Pinpoint the cell where the given text exists, returning its (X, Y) midpoint coordinate. 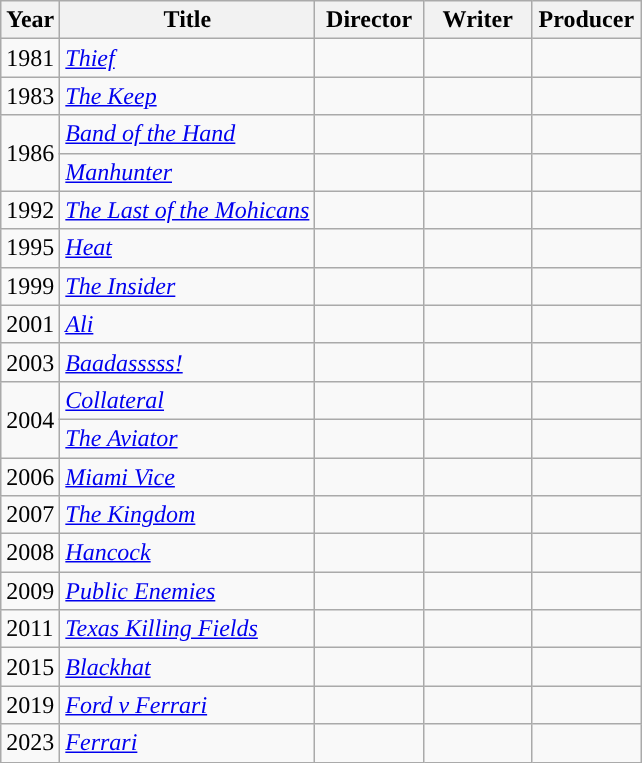
The Keep (188, 96)
Miami Vice (188, 477)
2001 (30, 324)
Title (188, 20)
Ferrari (188, 743)
The Last of the Mohicans (188, 210)
2006 (30, 477)
Blackhat (188, 667)
Public Enemies (188, 591)
1999 (30, 286)
Baadasssss! (188, 362)
1981 (30, 58)
Writer (478, 20)
2004 (30, 419)
Ali (188, 324)
Band of the Hand (188, 134)
Producer (586, 20)
Hancock (188, 553)
1992 (30, 210)
Manhunter (188, 172)
Heat (188, 248)
2009 (30, 591)
2008 (30, 553)
2023 (30, 743)
2011 (30, 629)
The Kingdom (188, 515)
Ford v Ferrari (188, 705)
1983 (30, 96)
2003 (30, 362)
2007 (30, 515)
Texas Killing Fields (188, 629)
Year (30, 20)
Thief (188, 58)
The Aviator (188, 438)
2019 (30, 705)
1986 (30, 153)
1995 (30, 248)
Director (370, 20)
2015 (30, 667)
Collateral (188, 400)
The Insider (188, 286)
